Search for the cell housing the specified text and yield its [x, y] center coordinate. 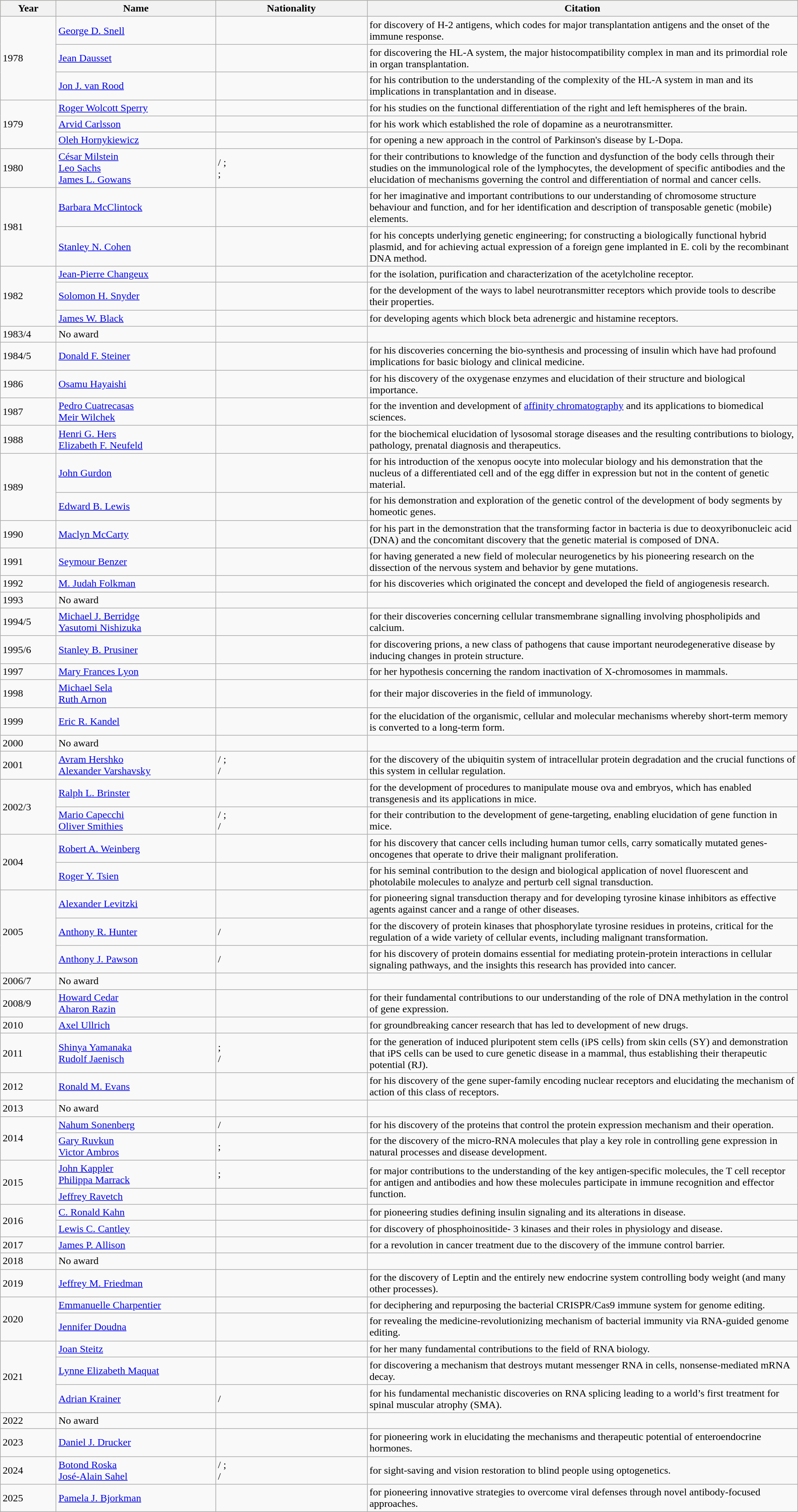
2000 [28, 743]
Lynne Elizabeth Maquat [136, 1371]
John Gurdon [136, 473]
Avram Hershko Alexander Varshavsky [136, 765]
Joan Steitz [136, 1349]
1992 [28, 584]
Year [28, 9]
Stanley B. Prusiner [136, 649]
1983/4 [28, 334]
2022 [28, 1420]
for his contribution to the understanding of the complexity of the HL-A system in man and its implications in transplantation and in disease. [582, 86]
Jeffrey M. Friedman [136, 1283]
Jennifer Doudna [136, 1327]
for groundbreaking cancer research that has led to development of new drugs. [582, 1025]
2023 [28, 1443]
Stanley N. Cohen [136, 246]
for the discovery of the ubiquitin system of intracellular protein degradation and the crucial functions of this system in cellular regulation. [582, 765]
for his demonstration and exploration of the genetic control of the development of body segments by homeotic genes. [582, 506]
Robert A. Weinberg [136, 849]
2025 [28, 1498]
Shinya Yamanaka Rudolf Jaenisch [136, 1053]
; / [292, 1053]
Pedro Cuatrecasas Meir Wilchek [136, 412]
James P. Allison [136, 1245]
Oleh Hornykiewicz [136, 140]
Roger Wolcott Sperry [136, 108]
for the discovery of the micro-RNA molecules that play a key role in controlling gene expression in natural processes and disease development. [582, 1147]
2011 [28, 1053]
for the elucidation of the organismic, cellular and molecular mechanisms whereby short-term memory is converted to a long-term form. [582, 721]
2008/9 [28, 1003]
Jon J. van Rood [136, 86]
Jean Dausset [136, 58]
Anthony J. Pawson [136, 959]
2020 [28, 1319]
2016 [28, 1221]
Michael Sela Ruth Arnon [136, 694]
1998 [28, 694]
for discovery of phosphoinositide- 3 kinases and their roles in physiology and disease. [582, 1229]
2001 [28, 765]
1986 [28, 384]
for the development of the ways to label neurotransmitter receptors which provide tools to describe their properties. [582, 296]
Barbara McClintock [136, 207]
for the isolation, purification and characterization of the acetylcholine receptor. [582, 274]
George D. Snell [136, 31]
1980 [28, 168]
M. Judah Folkman [136, 584]
Jeffrey Ravetch [136, 1196]
for pioneering studies defining insulin signaling and its alterations in disease. [582, 1212]
1989 [28, 487]
1987 [28, 412]
C. Ronald Kahn [136, 1212]
for her hypothesis concerning the random inactivation of X-chromosomes in mammals. [582, 671]
James W. Black [136, 318]
Nahum Sonenberg [136, 1124]
Botond Roska José-Alain Sahel [136, 1470]
Seymour Benzer [136, 562]
2012 [28, 1086]
for her many fundamental contributions to the field of RNA biology. [582, 1349]
Name [136, 9]
for opening a new approach in the control of Parkinson's disease by L-Dopa. [582, 140]
for his discoveries which originated the concept and developed the field of angiogenesis research. [582, 584]
1978 [28, 58]
for developing agents which block beta adrenergic and histamine receptors. [582, 318]
2005 [28, 931]
Edward B. Lewis [136, 506]
for the invention and development of affinity chromatography and its applications to biomedical sciences. [582, 412]
Daniel J. Drucker [136, 1443]
Alexander Levitzki [136, 904]
1990 [28, 534]
Gary Ruvkun Victor Ambros [136, 1147]
2006/7 [28, 981]
1988 [28, 440]
for discovery of H-2 antigens, which codes for major transplantation antigens and the onset of the immune response. [582, 31]
for pioneering innovative strategies to overcome viral defenses through novel antibody-focused approaches. [582, 1498]
1999 [28, 721]
1991 [28, 562]
for their discoveries concerning cellular transmembrane signalling involving phospholipids and calcium. [582, 622]
Donald F. Steiner [136, 356]
Adrian Krainer [136, 1398]
for his discovery of the gene super-family encoding nuclear receptors and elucidating the mechanism of action of this class of receptors. [582, 1086]
for his fundamental mechanistic discoveries on RNA splicing leading to a world’s first treatment for spinal muscular atrophy (SMA). [582, 1398]
Citation [582, 9]
2013 [28, 1108]
for his discovery of the oxygenase enzymes and elucidation of their structure and biological importance. [582, 384]
Osamu Hayaishi [136, 384]
2002/3 [28, 807]
2014 [28, 1138]
Michael J. Berridge Yasutomi Nishizuka [136, 622]
for his work which established the role of dopamine as a neurotransmitter. [582, 124]
Pamela J. Bjorkman [136, 1498]
/ ; ; [292, 168]
Mary Frances Lyon [136, 671]
for deciphering and repurposing the bacterial CRISPR/Cas9 immune system for genome editing. [582, 1305]
Ralph L. Brinster [136, 793]
Jean-Pierre Changeux [136, 274]
John Kappler Philippa Marrack [136, 1174]
for his discovery of the proteins that control the protein expression mechanism and their operation. [582, 1124]
for discovering a mechanism that destroys mutant messenger RNA in cells, nonsense-mediated mRNA decay. [582, 1371]
2015 [28, 1183]
Maclyn McCarty [136, 534]
Arvid Carlsson [136, 124]
for the discovery of Leptin and the entirely new endocrine system controlling body weight (and many other processes). [582, 1283]
1994/5 [28, 622]
2019 [28, 1283]
Solomon H. Snyder [136, 296]
1981 [28, 227]
Ronald M. Evans [136, 1086]
Nationality [292, 9]
Lewis C. Cantley [136, 1229]
for the development of procedures to manipulate mouse ova and embryos, which has enabled transgenesis and its applications in mice. [582, 793]
for a revolution in cancer treatment due to the discovery of the immune control barrier. [582, 1245]
2021 [28, 1377]
2024 [28, 1470]
for revealing the medicine-revolutionizing mechanism of bacterial immunity via RNA-guided genome editing. [582, 1327]
2004 [28, 862]
1984/5 [28, 356]
2018 [28, 1261]
1995/6 [28, 649]
2017 [28, 1245]
for their contribution to the development of gene-targeting, enabling elucidation of gene function in mice. [582, 821]
1997 [28, 671]
1979 [28, 124]
1993 [28, 600]
2010 [28, 1025]
for pioneering work in elucidating the mechanisms and therapeutic potential of enteroendocrine hormones. [582, 1443]
Henri G. Hers Elizabeth F. Neufeld [136, 440]
Anthony R. Hunter [136, 931]
Eric R. Kandel [136, 721]
for discovering the HL-A system, the major histocompatibility complex in man and its primordial role in organ transplantation. [582, 58]
Axel Ullrich [136, 1025]
Emmanuelle Charpentier [136, 1305]
for his studies on the functional differentiation of the right and left hemispheres of the brain. [582, 108]
for their fundamental contributions to our understanding of the role of DNA methylation in the control of gene expression. [582, 1003]
1982 [28, 296]
César Milstein Leo Sachs James L. Gowans [136, 168]
Howard Cedar Aharon Razin [136, 1003]
Mario Capecchi Oliver Smithies [136, 821]
for discovering prions, a new class of pathogens that cause important neurodegenerative disease by inducing changes in protein structure. [582, 649]
Roger Y. Tsien [136, 876]
for their major discoveries in the field of immunology. [582, 694]
for sight-saving and vision restoration to blind people using optogenetics. [582, 1470]
